Identify which cell holds the provided text, then report its (x, y) central coordinate. 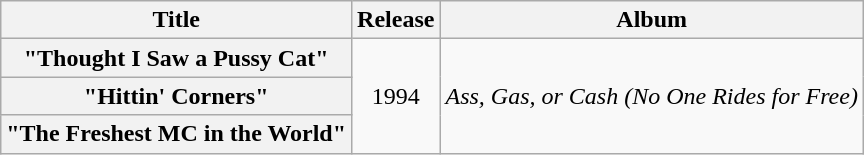
Title (176, 20)
Release (396, 20)
Ass, Gas, or Cash (No One Rides for Free) (652, 96)
Album (652, 20)
"Thought I Saw a Pussy Cat" (176, 58)
"The Freshest MC in the World" (176, 134)
"Hittin' Corners" (176, 96)
1994 (396, 96)
